Return the (X, Y) coordinate for the center point of the cell that contains the specified text.  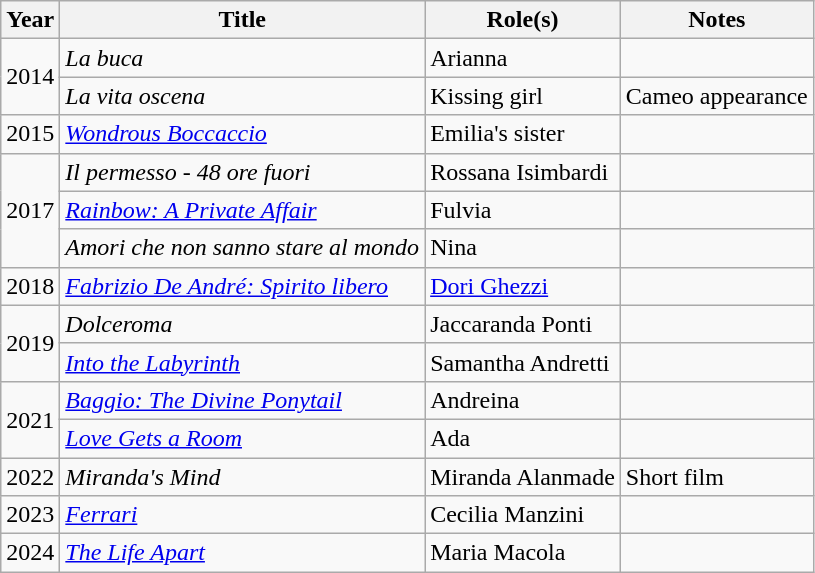
Samantha Andretti (523, 362)
Baggio: The Divine Ponytail (242, 400)
2024 (30, 553)
Rossana Isimbardi (523, 172)
Nina (523, 248)
Arianna (523, 58)
Emilia's sister (523, 134)
Role(s) (523, 20)
Notes (716, 20)
Fabrizio De André: Spirito libero (242, 286)
2019 (30, 343)
2022 (30, 477)
Title (242, 20)
Fulvia (523, 210)
Cameo appearance (716, 96)
Year (30, 20)
2014 (30, 77)
Andreina (523, 400)
Jaccaranda Ponti (523, 324)
2023 (30, 515)
The Life Apart (242, 553)
Love Gets a Room (242, 438)
Rainbow: A Private Affair (242, 210)
La vita oscena (242, 96)
Short film (716, 477)
Il permesso - 48 ore fuori (242, 172)
2015 (30, 134)
Ada (523, 438)
La buca (242, 58)
Into the Labyrinth (242, 362)
Wondrous Boccaccio (242, 134)
Miranda Alanmade (523, 477)
Dolceroma (242, 324)
Amori che non sanno stare al mondo (242, 248)
2018 (30, 286)
2017 (30, 210)
Dori Ghezzi (523, 286)
Maria Macola (523, 553)
Miranda's Mind (242, 477)
Cecilia Manzini (523, 515)
2021 (30, 419)
Ferrari (242, 515)
Kissing girl (523, 96)
